Return the [X, Y] coordinate for the center point of the cell that contains the specified text.  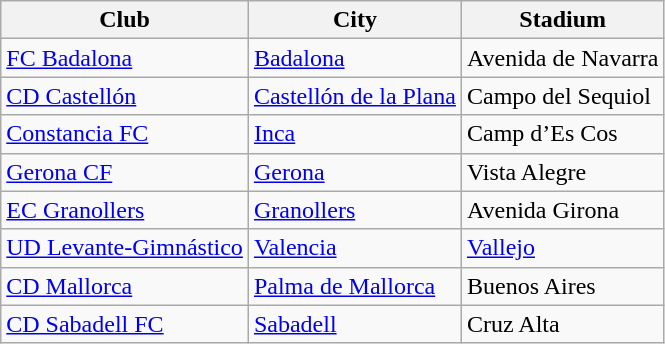
Club [125, 20]
Vista Alegre [562, 172]
Palma de Mallorca [354, 286]
Camp d’Es Cos [562, 134]
Buenos Aires [562, 286]
Gerona [354, 172]
Vallejo [562, 248]
City [354, 20]
Avenida de Navarra [562, 58]
Avenida Girona [562, 210]
Inca [354, 134]
Granollers [354, 210]
Constancia FC [125, 134]
Campo del Sequiol [562, 96]
Gerona CF [125, 172]
CD Sabadell FC [125, 324]
CD Castellón [125, 96]
CD Mallorca [125, 286]
FC Badalona [125, 58]
Stadium [562, 20]
Valencia [354, 248]
Cruz Alta [562, 324]
EC Granollers [125, 210]
Castellón de la Plana [354, 96]
Sabadell [354, 324]
Badalona [354, 58]
UD Levante-Gimnástico [125, 248]
